Output the [X, Y] coordinate of the center of the cell containing the given text.  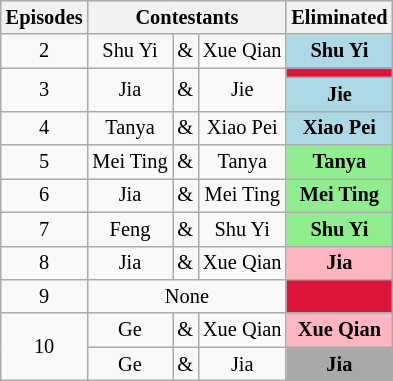
9 [44, 296]
5 [44, 162]
3 [44, 90]
8 [44, 263]
6 [44, 195]
7 [44, 229]
Feng [130, 229]
10 [44, 346]
Episodes [44, 17]
2 [44, 51]
Eliminated [339, 17]
Contestants [186, 17]
None [186, 296]
4 [44, 128]
